From the cell containing the given text, extract its center point as [x, y] coordinate. 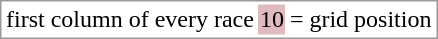
first column of every race [130, 19]
= grid position [360, 19]
10 [272, 19]
